Extract the [x, y] coordinate from the center of the cell holding the provided text.  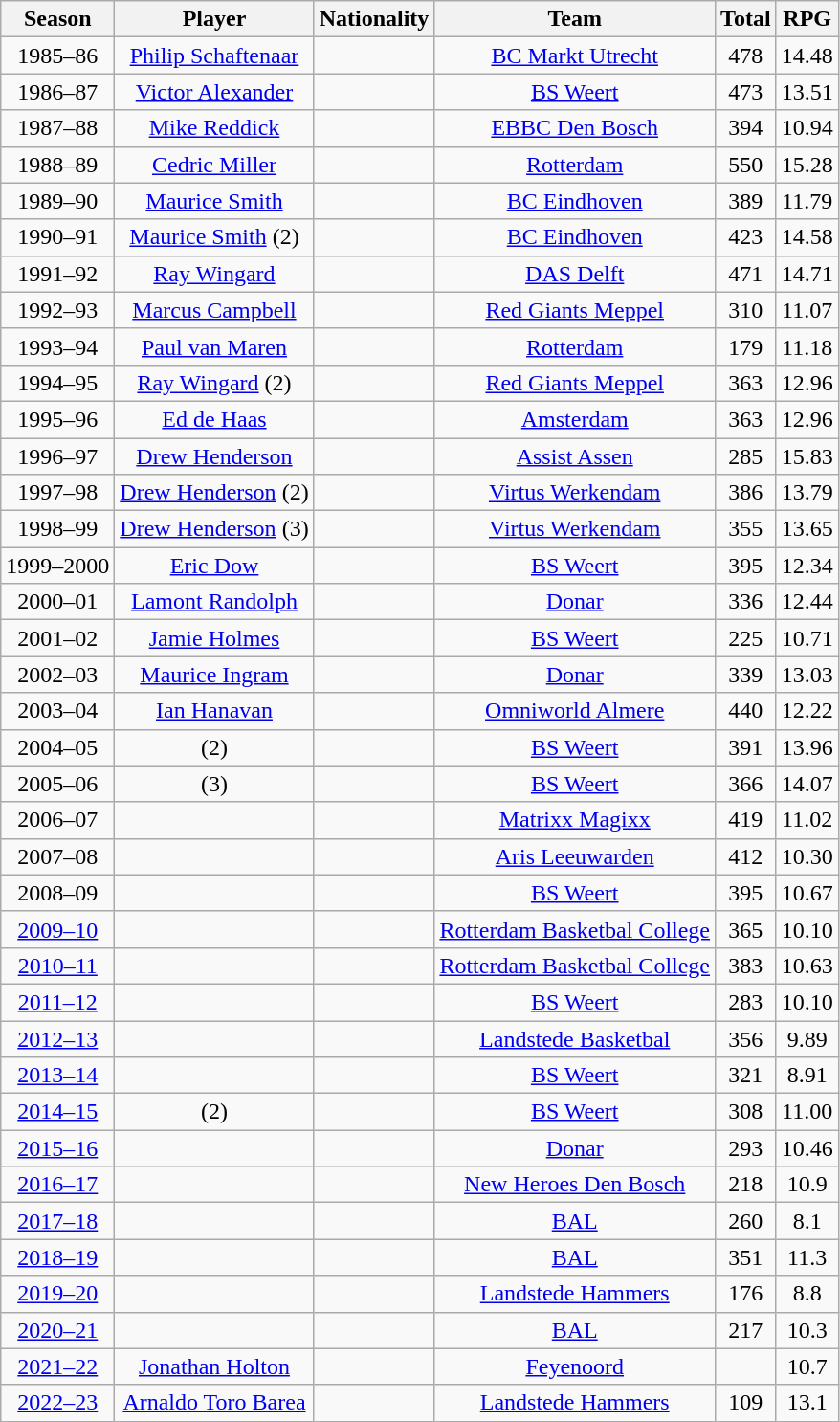
Total [746, 19]
11.3 [807, 1257]
293 [746, 1148]
419 [746, 820]
310 [746, 310]
Paul van Maren [214, 346]
11.07 [807, 310]
2004–05 [57, 747]
11.79 [807, 201]
Maurice Smith [214, 201]
13.79 [807, 493]
9.89 [807, 1038]
10.94 [807, 128]
Philip Schaftenaar [214, 56]
15.28 [807, 165]
13.65 [807, 529]
13.03 [807, 675]
Omniworld Almere [575, 711]
1999–2000 [57, 566]
1995–96 [57, 419]
109 [746, 1403]
2013–14 [57, 1076]
Ed de Haas [214, 419]
1998–99 [57, 529]
386 [746, 493]
2010–11 [57, 966]
473 [746, 92]
1996–97 [57, 456]
339 [746, 675]
1985–86 [57, 56]
2001–02 [57, 638]
2022–23 [57, 1403]
14.71 [807, 274]
2008–09 [57, 893]
2018–19 [57, 1257]
Landstede Basketbal [575, 1038]
10.9 [807, 1185]
1994–95 [57, 383]
Ray Wingard (2) [214, 383]
1987–88 [57, 128]
Victor Alexander [214, 92]
2011–12 [57, 1002]
260 [746, 1221]
Amsterdam [575, 419]
394 [746, 128]
412 [746, 856]
2006–07 [57, 820]
8.91 [807, 1076]
12.34 [807, 566]
Lamont Randolph [214, 602]
1993–94 [57, 346]
2014–15 [57, 1112]
2012–13 [57, 1038]
10.46 [807, 1148]
10.67 [807, 893]
Ian Hanavan [214, 711]
351 [746, 1257]
285 [746, 456]
218 [746, 1185]
440 [746, 711]
Jonathan Holton [214, 1366]
225 [746, 638]
BC Markt Utrecht [575, 56]
336 [746, 602]
10.3 [807, 1330]
550 [746, 165]
(3) [214, 784]
11.02 [807, 820]
179 [746, 346]
2017–18 [57, 1221]
217 [746, 1330]
Ray Wingard [214, 274]
176 [746, 1294]
Mike Reddick [214, 128]
RPG [807, 19]
8.8 [807, 1294]
Aris Leeuwarden [575, 856]
Drew Henderson (3) [214, 529]
355 [746, 529]
2015–16 [57, 1148]
1991–92 [57, 274]
15.83 [807, 456]
Feyenoord [575, 1366]
389 [746, 201]
Cedric Miller [214, 165]
Player [214, 19]
366 [746, 784]
New Heroes Den Bosch [575, 1185]
13.1 [807, 1403]
Matrixx Magixx [575, 820]
DAS Delft [575, 274]
478 [746, 56]
1992–93 [57, 310]
8.1 [807, 1221]
14.07 [807, 784]
1990–91 [57, 237]
EBBC Den Bosch [575, 128]
2009–10 [57, 929]
391 [746, 747]
10.30 [807, 856]
Arnaldo Toro Barea [214, 1403]
1986–87 [57, 92]
10.71 [807, 638]
1989–90 [57, 201]
13.96 [807, 747]
14.58 [807, 237]
13.51 [807, 92]
2000–01 [57, 602]
14.48 [807, 56]
Season [57, 19]
Team [575, 19]
2002–03 [57, 675]
423 [746, 237]
Eric Dow [214, 566]
2007–08 [57, 856]
Nationality [374, 19]
Drew Henderson [214, 456]
12.44 [807, 602]
2016–17 [57, 1185]
12.22 [807, 711]
Assist Assen [575, 456]
283 [746, 1002]
2019–20 [57, 1294]
Maurice Ingram [214, 675]
Marcus Campbell [214, 310]
1997–98 [57, 493]
10.63 [807, 966]
383 [746, 966]
Drew Henderson (2) [214, 493]
2005–06 [57, 784]
365 [746, 929]
356 [746, 1038]
10.7 [807, 1366]
308 [746, 1112]
Jamie Holmes [214, 638]
2021–22 [57, 1366]
Maurice Smith (2) [214, 237]
1988–89 [57, 165]
471 [746, 274]
2003–04 [57, 711]
11.00 [807, 1112]
11.18 [807, 346]
2020–21 [57, 1330]
321 [746, 1076]
